Capture the cell that displays the provided text and extract its (x, y) central coordinate. 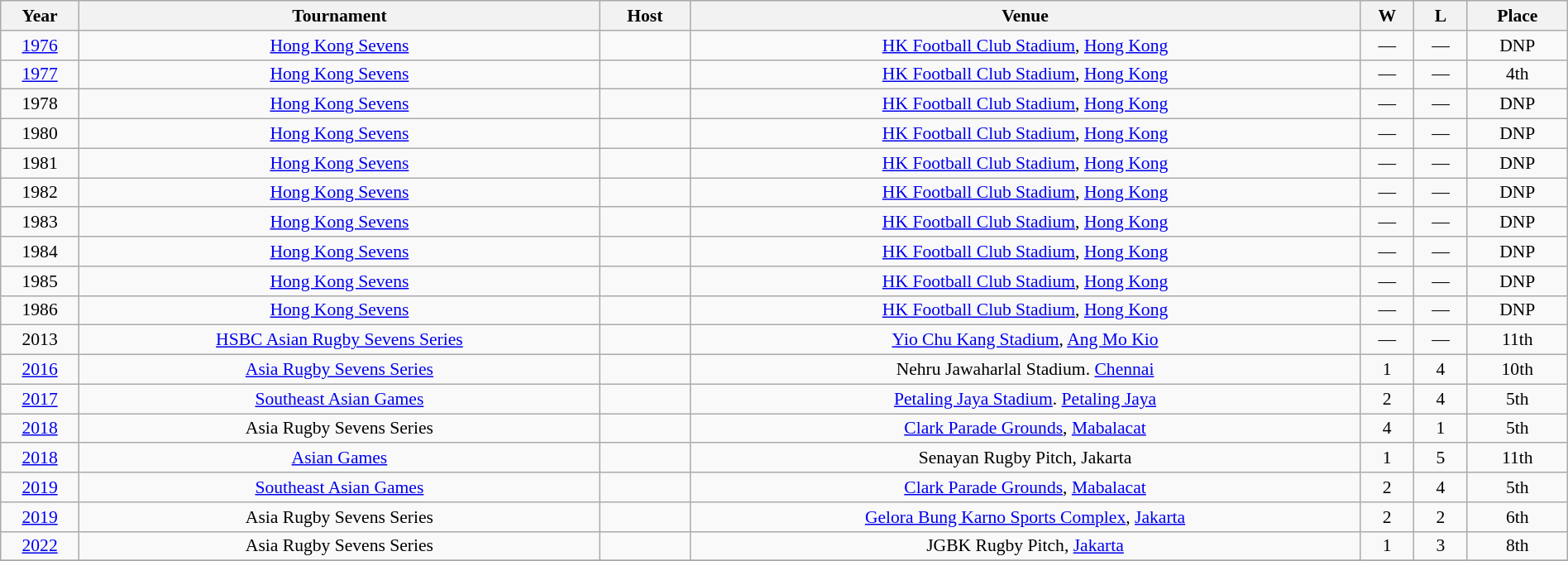
1984 (40, 252)
Petaling Jaya Stadium. Petaling Jaya (1025, 399)
Host (645, 16)
Asian Games (339, 458)
1985 (40, 281)
6th (1517, 517)
Tournament (339, 16)
Yio Chu Kang Stadium, Ang Mo Kio (1025, 340)
W (1388, 16)
5 (1441, 458)
Senayan Rugby Pitch, Jakarta (1025, 458)
2022 (40, 546)
Nehru Jawaharlal Stadium. Chennai (1025, 370)
1980 (40, 134)
Place (1517, 16)
L (1441, 16)
1976 (40, 46)
1982 (40, 193)
JGBK Rugby Pitch, Jakarta (1025, 546)
1978 (40, 104)
Venue (1025, 16)
10th (1517, 370)
Year (40, 16)
8th (1517, 546)
2016 (40, 370)
2013 (40, 340)
Gelora Bung Karno Sports Complex, Jakarta (1025, 517)
1986 (40, 310)
2017 (40, 399)
3 (1441, 546)
4th (1517, 74)
HSBC Asian Rugby Sevens Series (339, 340)
1977 (40, 74)
1983 (40, 223)
1981 (40, 163)
